Locate the cell with the specified text and output its [X, Y] center coordinate. 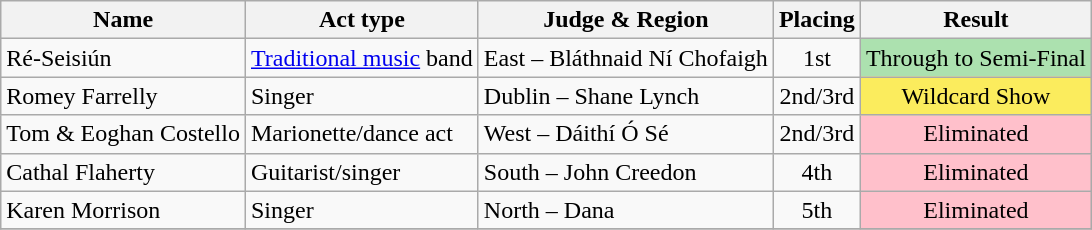
Cathal Flaherty [124, 172]
Guitarist/singer [362, 172]
Through to Semi-Final [976, 58]
East – Bláthnaid Ní Chofaigh [626, 58]
Tom & Eoghan Costello [124, 134]
Wildcard Show [976, 96]
Judge & Region [626, 20]
Act type [362, 20]
Traditional music band [362, 58]
Karen Morrison [124, 210]
West – Dáithí Ó Sé [626, 134]
Ré-Seisiún [124, 58]
Name [124, 20]
Result [976, 20]
Dublin – Shane Lynch [626, 96]
South – John Creedon [626, 172]
1st [816, 58]
4th [816, 172]
Romey Farrelly [124, 96]
Marionette/dance act [362, 134]
Placing [816, 20]
5th [816, 210]
North – Dana [626, 210]
